Locate the cell with the specified text and output its (x, y) center coordinate. 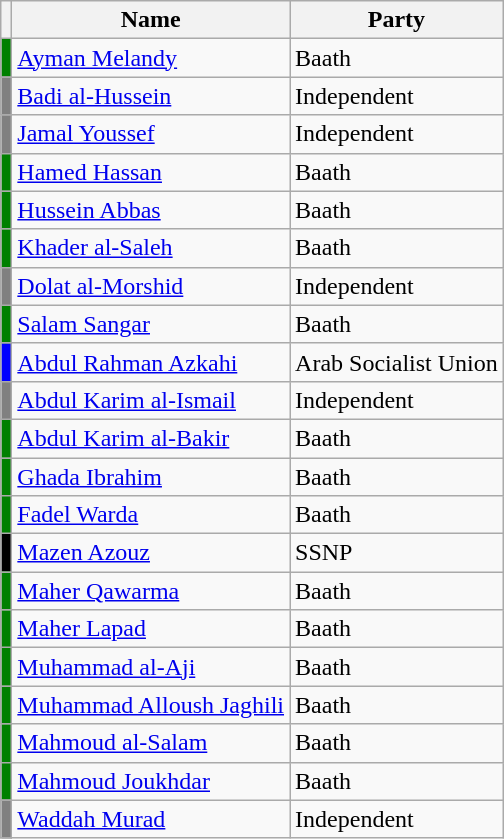
Salam Sangar (151, 324)
Ghada Ibrahim (151, 477)
Abdul Rahman Azkahi (151, 362)
Waddah Murad (151, 819)
Mahmoud al-Salam (151, 743)
Abdul Karim al-Ismail (151, 400)
Khader al-Saleh (151, 248)
Dolat al-Morshid (151, 286)
Jamal Youssef (151, 134)
Mazen Azouz (151, 553)
Fadel Warda (151, 515)
Mahmoud Joukhdar (151, 781)
Hamed Hassan (151, 172)
Party (397, 20)
SSNP (397, 553)
Name (151, 20)
Muhammad Alloush Jaghili (151, 705)
Maher Lapad (151, 629)
Abdul Karim al-Bakir (151, 438)
Arab Socialist Union (397, 362)
Badi al-Hussein (151, 96)
Hussein Abbas (151, 210)
Maher Qawarma (151, 591)
Ayman Melandy (151, 58)
Muhammad al-Aji (151, 667)
